Output the [x, y] coordinate of the center of the cell containing the given text.  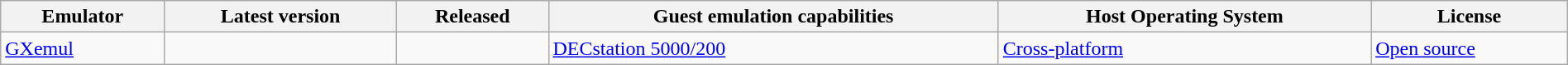
Emulator [83, 17]
License [1470, 17]
DECstation 5000/200 [773, 48]
Latest version [281, 17]
Open source [1470, 48]
GXemul [83, 48]
Guest emulation capabilities [773, 17]
Released [473, 17]
Cross-platform [1184, 48]
Host Operating System [1184, 17]
